Search for the cell housing the specified text and yield its (X, Y) center coordinate. 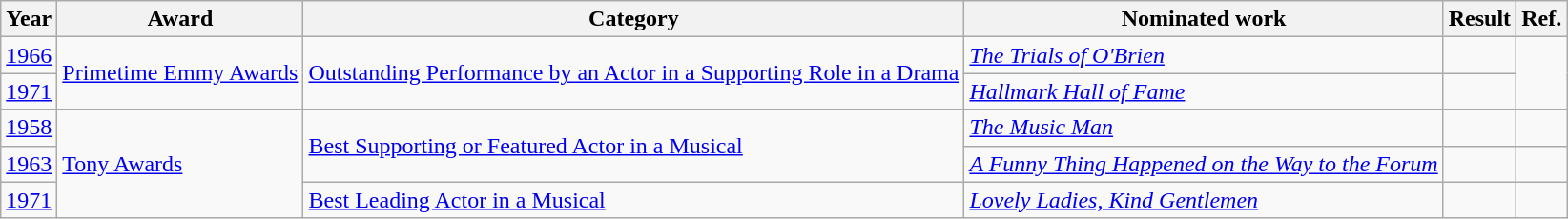
The Music Man (1204, 128)
The Trials of O'Brien (1204, 55)
Ref. (1541, 19)
Hallmark Hall of Fame (1204, 91)
Primetime Emmy Awards (180, 73)
Award (180, 19)
Tony Awards (180, 164)
Year (29, 19)
1966 (29, 55)
A Funny Thing Happened on the Way to the Forum (1204, 164)
Lovely Ladies, Kind Gentlemen (1204, 200)
Category (633, 19)
Best Leading Actor in a Musical (633, 200)
Result (1479, 19)
Best Supporting or Featured Actor in a Musical (633, 146)
Outstanding Performance by an Actor in a Supporting Role in a Drama (633, 73)
Nominated work (1204, 19)
1958 (29, 128)
1963 (29, 164)
